Pinpoint the cell where the given text exists, returning its [X, Y] midpoint coordinate. 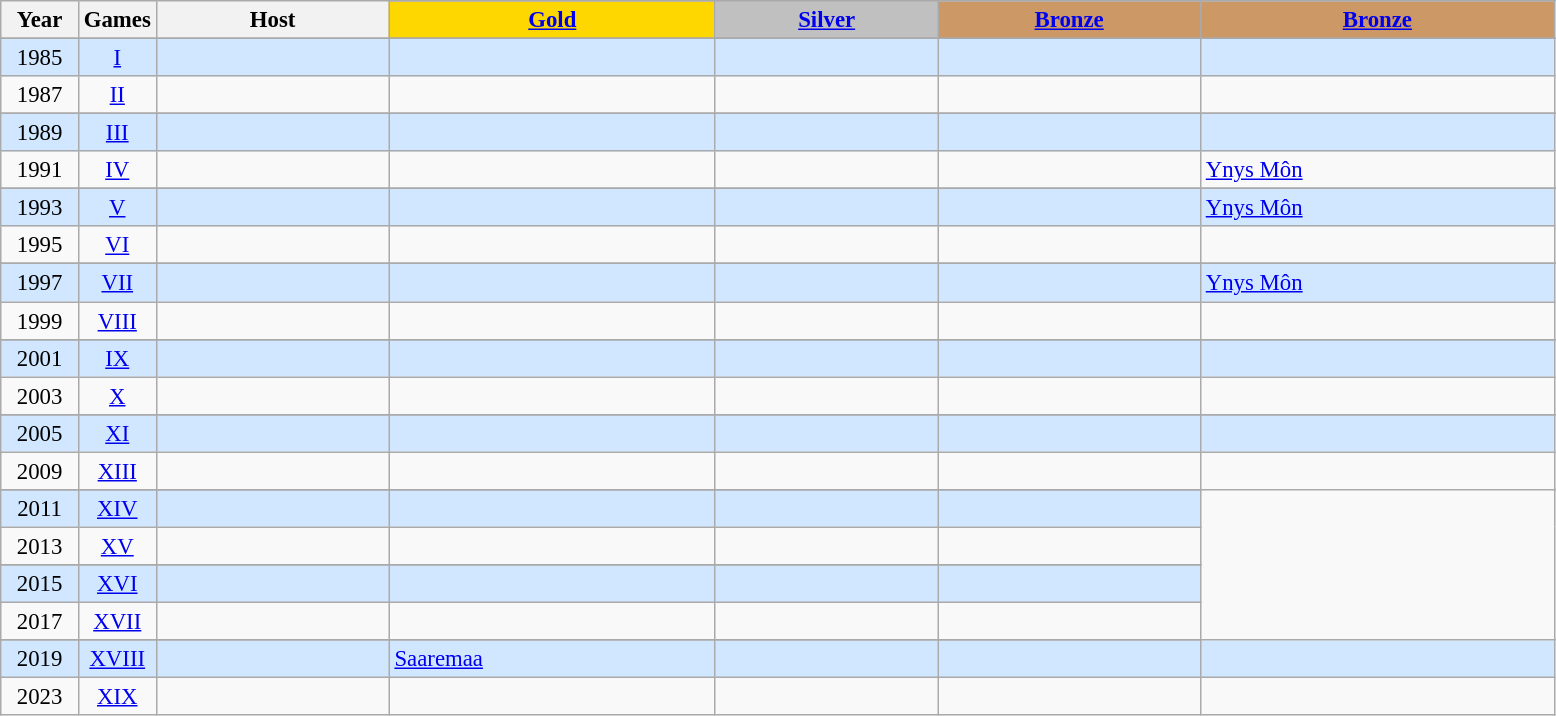
2001 [40, 358]
Silver [826, 20]
1987 [40, 95]
XV [117, 546]
Games [117, 20]
X [117, 396]
1997 [40, 283]
2011 [40, 509]
Gold [552, 20]
Saaremaa [552, 659]
2019 [40, 659]
1991 [40, 170]
VI [117, 245]
1993 [40, 208]
II [117, 95]
1989 [40, 133]
I [117, 58]
III [117, 133]
Year [40, 20]
2005 [40, 433]
2023 [40, 697]
V [117, 208]
2009 [40, 471]
XVIII [117, 659]
IX [117, 358]
Host [272, 20]
1985 [40, 58]
XIII [117, 471]
IV [117, 170]
1999 [40, 321]
2003 [40, 396]
XVII [117, 621]
2013 [40, 546]
XIX [117, 697]
2017 [40, 621]
1995 [40, 245]
XIV [117, 509]
VII [117, 283]
VIII [117, 321]
2015 [40, 584]
XI [117, 433]
XVI [117, 584]
